Scan for the cell matching the given text and deliver its (x, y) coordinate at center. 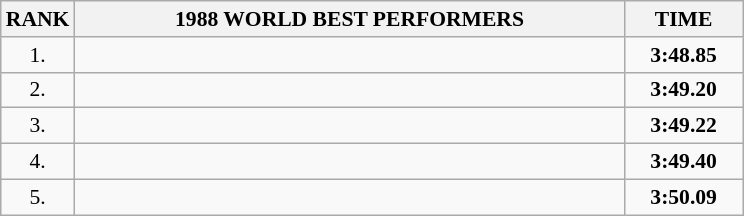
TIME (684, 19)
2. (38, 90)
3:50.09 (684, 197)
3:48.85 (684, 55)
RANK (38, 19)
3:49.40 (684, 162)
1988 WORLD BEST PERFORMERS (349, 19)
3. (38, 126)
5. (38, 197)
3:49.20 (684, 90)
1. (38, 55)
3:49.22 (684, 126)
4. (38, 162)
